Pinpoint the cell where the given text exists, returning its (x, y) midpoint coordinate. 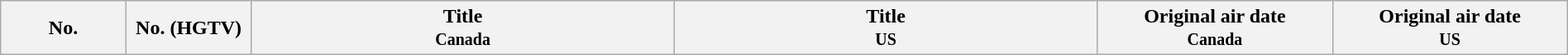
No. (64, 28)
TitleUS (886, 28)
Original air dateUS (1450, 28)
No. (HGTV) (189, 28)
Original air dateCanada (1215, 28)
TitleCanada (463, 28)
